Determine the (x, y) coordinate at the center of the cell enclosing the given text.  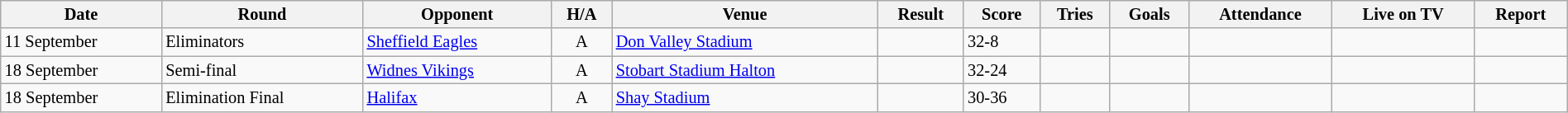
Opponent (457, 14)
Halifax (457, 97)
Widnes Vikings (457, 70)
Don Valley Stadium (745, 42)
Score (1002, 14)
Round (261, 14)
30-36 (1002, 97)
Attendance (1260, 14)
Shay Stadium (745, 97)
Eliminators (261, 42)
Live on TV (1403, 14)
32-24 (1002, 70)
Goals (1150, 14)
Stobart Stadium Halton (745, 70)
Report (1520, 14)
Date (81, 14)
32-8 (1002, 42)
Semi-final (261, 70)
Result (920, 14)
H/A (582, 14)
Venue (745, 14)
Elimination Final (261, 97)
Sheffield Eagles (457, 42)
11 September (81, 42)
Tries (1075, 14)
